From the cell containing the given text, extract its center point as [x, y] coordinate. 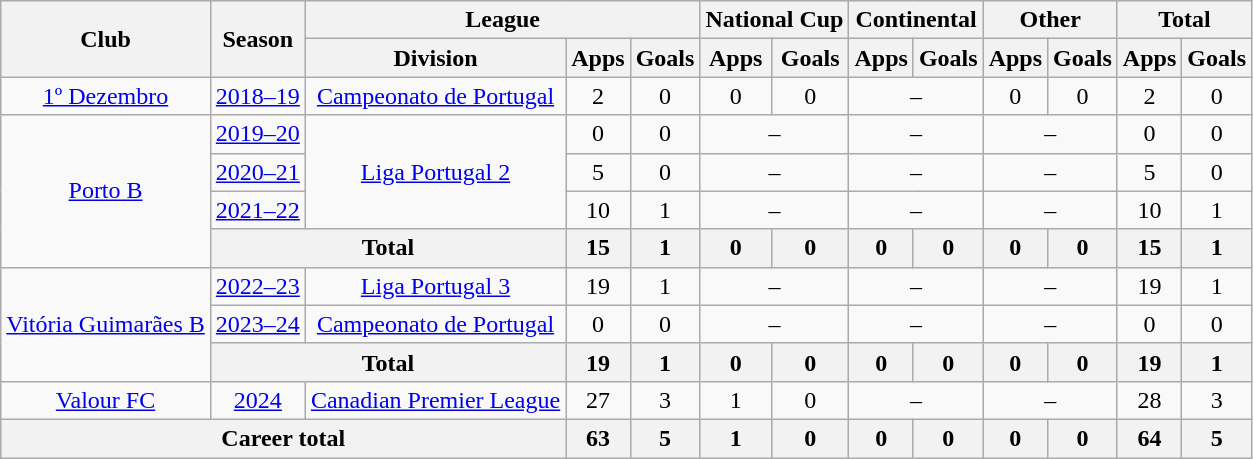
2020–21 [258, 172]
28 [1149, 400]
Canadian Premier League [435, 400]
Liga Portugal 3 [435, 286]
1º Dezembro [106, 96]
2023–24 [258, 324]
Porto B [106, 191]
Continental [916, 20]
Vitória Guimarães B [106, 324]
Other [1050, 20]
2021–22 [258, 210]
2018–19 [258, 96]
2019–20 [258, 134]
2022–23 [258, 286]
27 [598, 400]
National Cup [774, 20]
Liga Portugal 2 [435, 172]
Season [258, 39]
64 [1149, 438]
Club [106, 39]
Division [435, 58]
2024 [258, 400]
Valour FC [106, 400]
League [502, 20]
63 [598, 438]
Career total [284, 438]
